Provide the (X, Y) coordinate of the cell's center where the given text is located.  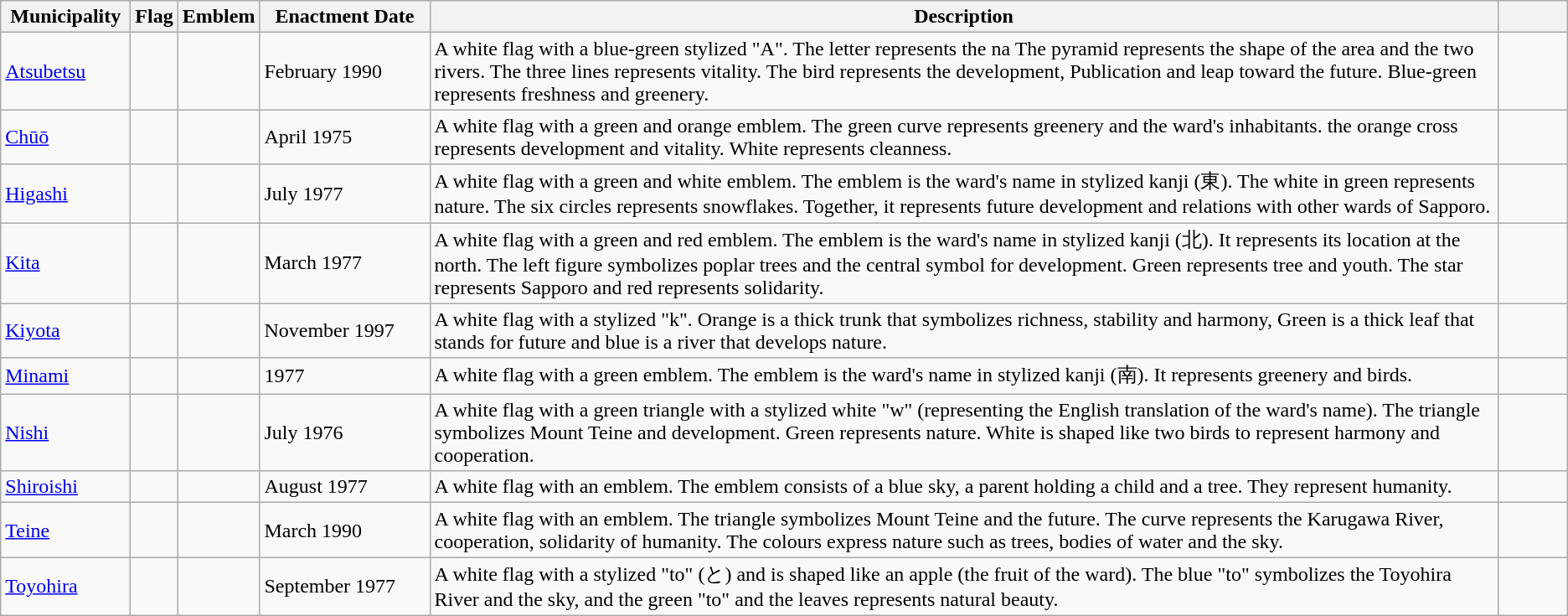
Flag (154, 17)
April 1975 (345, 137)
July 1976 (345, 432)
Nishi (65, 432)
1977 (345, 375)
Emblem (219, 17)
Enactment Date (345, 17)
Kita (65, 263)
Minami (65, 375)
February 1990 (345, 71)
Description (963, 17)
A white flag with a green emblem. The emblem is the ward's name in stylized kanji (南). It represents greenery and birds. (963, 375)
Kiyota (65, 330)
Toyohira (65, 587)
November 1997 (345, 330)
July 1977 (345, 194)
September 1977 (345, 587)
Municipality (65, 17)
March 1990 (345, 530)
Higashi (65, 194)
Chūō (65, 137)
Shiroishi (65, 487)
March 1977 (345, 263)
Atsubetsu (65, 71)
Teine (65, 530)
A white flag with an emblem. The emblem consists of a blue sky, a parent holding a child and a tree. They represent humanity. (963, 487)
August 1977 (345, 487)
